Pinpoint the cell where the given text exists, returning its (x, y) midpoint coordinate. 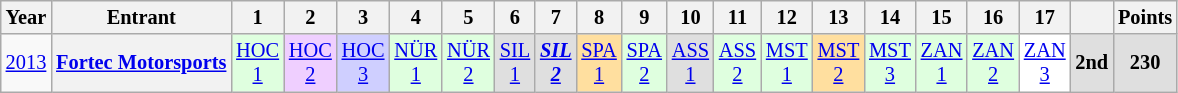
17 (1045, 17)
ASS1 (690, 63)
4 (416, 17)
6 (515, 17)
ZAN1 (942, 63)
HOC1 (258, 63)
1 (258, 17)
ZAN2 (993, 63)
Fortec Motorsports (141, 63)
Entrant (141, 17)
11 (738, 17)
2013 (26, 63)
HOC3 (364, 63)
NÜR2 (468, 63)
15 (942, 17)
SPA2 (644, 63)
MST3 (890, 63)
9 (644, 17)
7 (556, 17)
14 (890, 17)
SIL2 (556, 63)
230 (1145, 63)
MST1 (787, 63)
12 (787, 17)
10 (690, 17)
Points (1145, 17)
Year (26, 17)
2 (310, 17)
SPA1 (598, 63)
MST2 (839, 63)
ZAN3 (1045, 63)
ASS2 (738, 63)
HOC2 (310, 63)
16 (993, 17)
NÜR1 (416, 63)
3 (364, 17)
2nd (1092, 63)
SIL1 (515, 63)
5 (468, 17)
13 (839, 17)
8 (598, 17)
